Output the (x, y) coordinate of the center of the cell containing the given text.  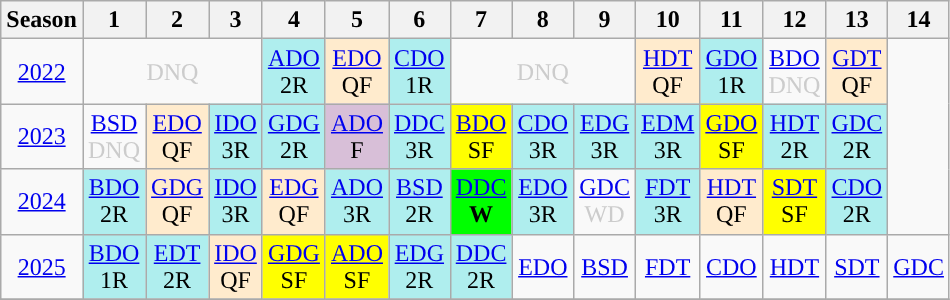
9 (605, 20)
13 (857, 20)
BDODNQ (794, 72)
2 (178, 20)
GDO1R (732, 72)
7 (481, 20)
CDO1R (419, 72)
4 (294, 20)
GDC (919, 266)
CDO2R (857, 202)
HDT (794, 266)
SDT (857, 266)
FDT3R (667, 202)
ADO3R (356, 202)
5 (356, 20)
BSDDNQ (114, 136)
CDO (732, 266)
12 (794, 20)
BSD2R (419, 202)
10 (667, 20)
ADO2R (294, 72)
2023 (42, 136)
EDT2R (178, 266)
CDO3R (543, 136)
GDGSF (294, 266)
EDG2R (419, 266)
BDO2R (114, 202)
2022 (42, 72)
EDG3R (605, 136)
EDGQF (294, 202)
GDCWD (605, 202)
DDCW (481, 202)
SDTSF (794, 202)
GDOSF (732, 136)
FDT (667, 266)
EDO (543, 266)
GDGQF (178, 202)
3 (236, 20)
GDG2R (294, 136)
EDO3R (543, 202)
IDOQF (236, 266)
DDC2R (481, 266)
HDT2R (794, 136)
ADOF (356, 136)
DDC3R (419, 136)
GDC2R (857, 136)
1 (114, 20)
ADOSF (356, 266)
11 (732, 20)
2025 (42, 266)
8 (543, 20)
BDOSF (481, 136)
6 (419, 20)
14 (919, 20)
GDTQF (857, 72)
BDO1R (114, 266)
EDM3R (667, 136)
BSD (605, 266)
Season (42, 20)
2024 (42, 202)
